Output the (X, Y) coordinate of the center of the cell containing the given text.  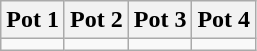
Pot 4 (224, 20)
Pot 1 (33, 20)
Pot 2 (96, 20)
Pot 3 (160, 20)
